Pinpoint the cell where the given text exists, returning its (X, Y) midpoint coordinate. 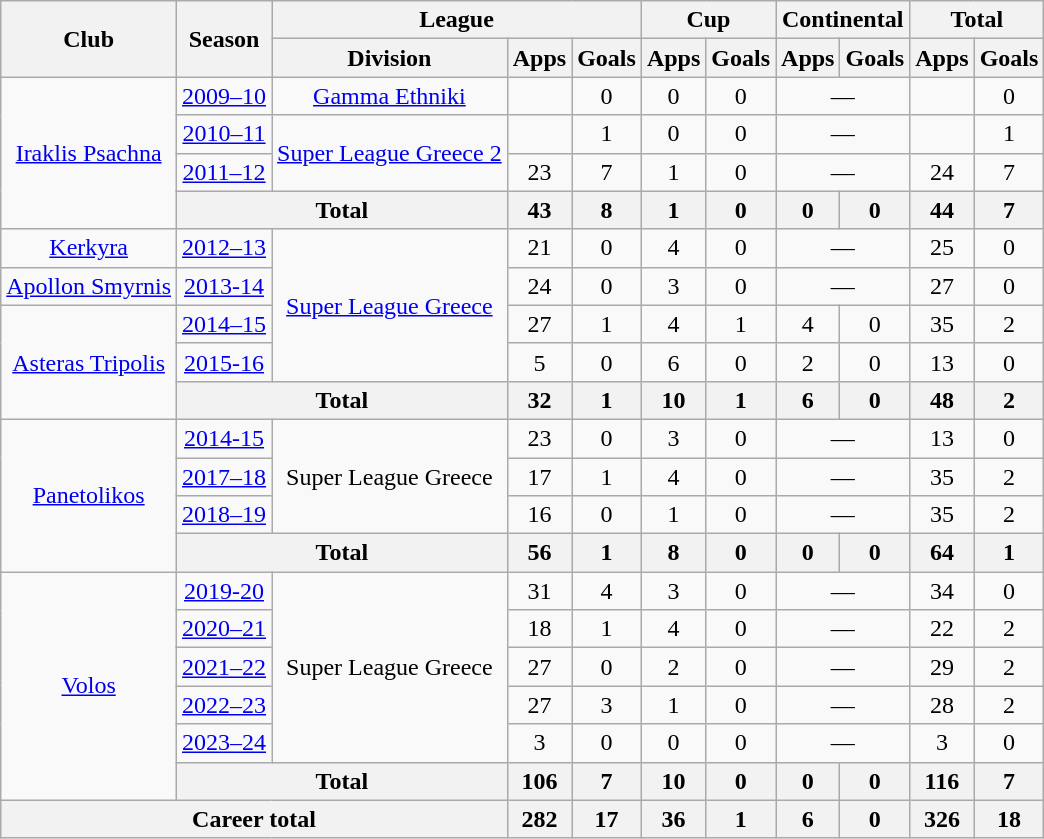
Apollon Smyrnis (89, 286)
2020–21 (224, 629)
36 (673, 819)
2018–19 (224, 515)
2009–10 (224, 96)
2023–24 (224, 743)
48 (942, 400)
2010–11 (224, 134)
326 (942, 819)
44 (942, 210)
Volos (89, 686)
2017–18 (224, 477)
16 (539, 515)
56 (539, 553)
2015-16 (224, 362)
2022–23 (224, 705)
31 (539, 591)
Cup (708, 20)
Career total (254, 819)
Panetolikos (89, 495)
Kerkyra (89, 248)
League (457, 20)
29 (942, 667)
Club (89, 39)
Continental (843, 20)
32 (539, 400)
2019-20 (224, 591)
2013-14 (224, 286)
28 (942, 705)
34 (942, 591)
43 (539, 210)
2014-15 (224, 438)
5 (539, 362)
25 (942, 248)
106 (539, 781)
Gamma Ethniki (390, 96)
21 (539, 248)
Season (224, 39)
282 (539, 819)
64 (942, 553)
Iraklis Psachna (89, 153)
2011–12 (224, 172)
2014–15 (224, 324)
2021–22 (224, 667)
116 (942, 781)
Division (390, 58)
2012–13 (224, 248)
Super League Greece 2 (390, 153)
22 (942, 629)
Asteras Tripolis (89, 362)
